Locate the cell with the specified text and output its [x, y] center coordinate. 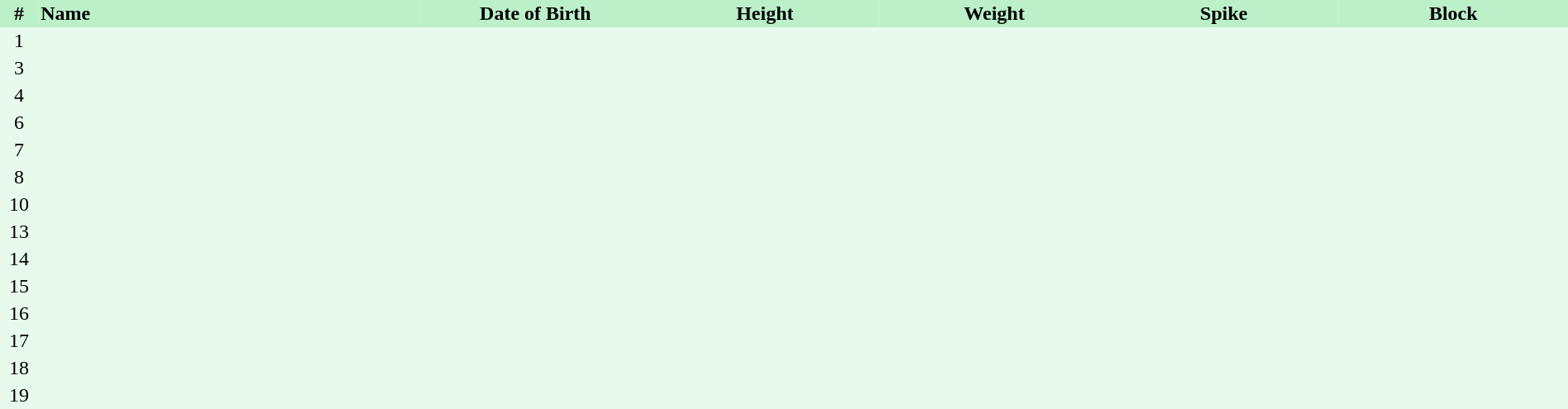
Weight [994, 13]
Date of Birth [536, 13]
4 [19, 96]
# [19, 13]
14 [19, 259]
15 [19, 286]
10 [19, 205]
6 [19, 122]
Height [764, 13]
7 [19, 150]
13 [19, 231]
8 [19, 177]
1 [19, 41]
Name [229, 13]
16 [19, 314]
17 [19, 340]
Block [1453, 13]
18 [19, 369]
19 [19, 395]
3 [19, 68]
Spike [1224, 13]
